Output the (x, y) coordinate of the center of the cell containing the given text.  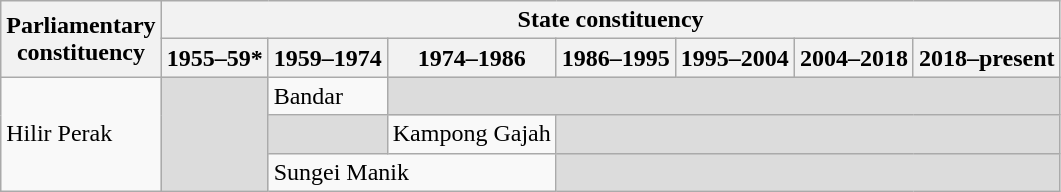
2004–2018 (854, 58)
2018–present (986, 58)
Bandar (328, 96)
1959–1974 (328, 58)
1995–2004 (734, 58)
Kampong Gajah (472, 134)
Sungei Manik (412, 172)
Hilir Perak (81, 134)
1955–59* (214, 58)
Parliamentaryconstituency (81, 39)
State constituency (610, 20)
1974–1986 (472, 58)
1986–1995 (616, 58)
